Search for the cell housing the specified text and yield its [x, y] center coordinate. 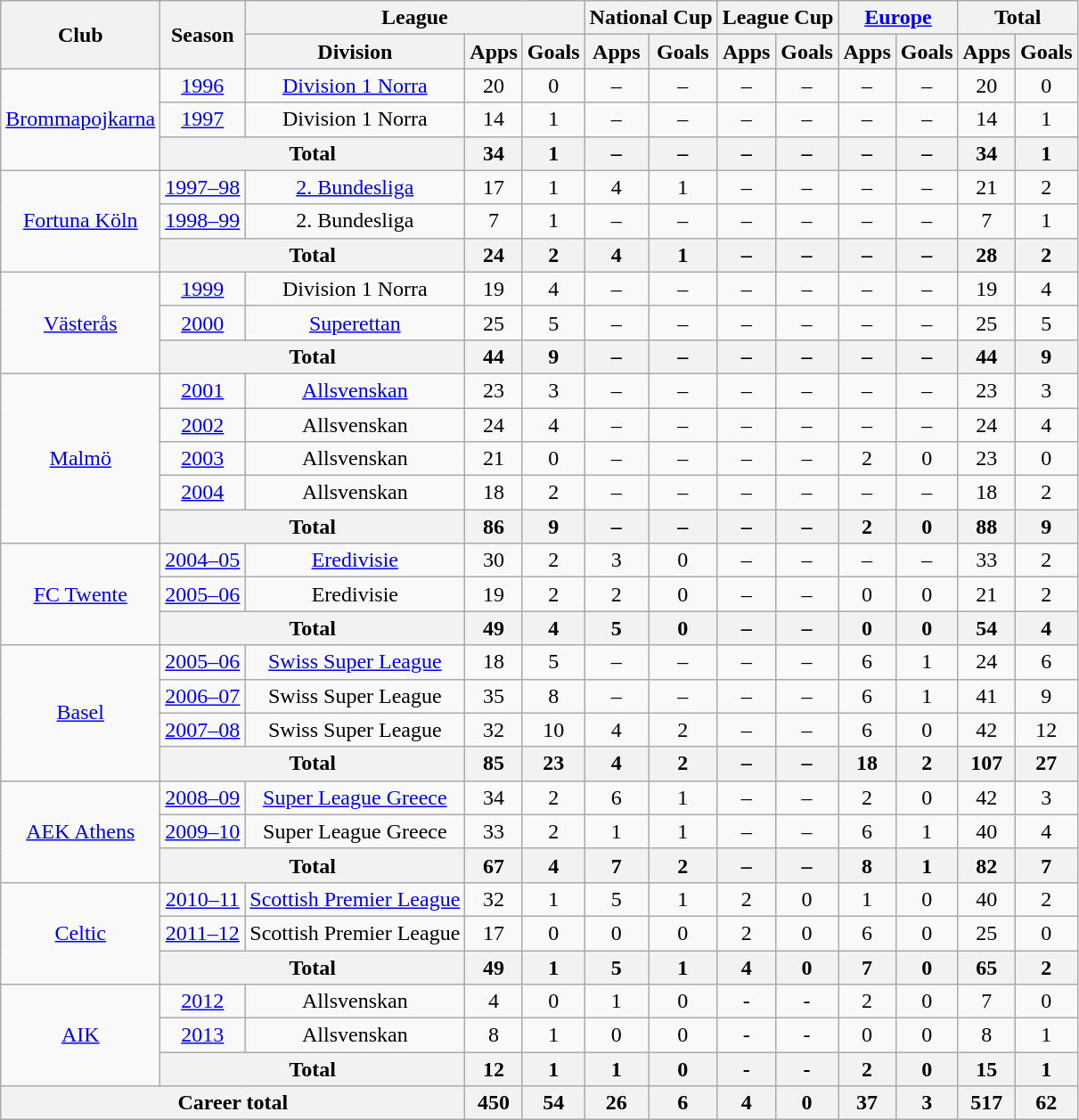
37 [867, 1103]
Division [355, 52]
1997 [203, 119]
Celtic [80, 933]
35 [494, 696]
Career total [233, 1103]
Basel [80, 713]
2001 [203, 390]
Season [203, 35]
2006–07 [203, 696]
15 [986, 1069]
82 [986, 865]
1998–99 [203, 221]
National Cup [650, 18]
Europe [898, 18]
85 [494, 764]
88 [986, 527]
2002 [203, 425]
2012 [203, 1001]
Brommapojkarna [80, 119]
10 [553, 730]
67 [494, 865]
1999 [203, 289]
Västerås [80, 323]
30 [494, 560]
2010–11 [203, 899]
2011–12 [203, 933]
65 [986, 967]
FC Twente [80, 594]
AEK Athens [80, 831]
League Cup [778, 18]
2008–09 [203, 797]
2004–05 [203, 560]
517 [986, 1103]
450 [494, 1103]
107 [986, 764]
28 [986, 255]
2007–08 [203, 730]
League [415, 18]
86 [494, 527]
Superettan [355, 323]
41 [986, 696]
2004 [203, 493]
Malmö [80, 458]
62 [1046, 1103]
26 [617, 1103]
27 [1046, 764]
Club [80, 35]
AIK [80, 1035]
2013 [203, 1035]
2000 [203, 323]
2009–10 [203, 831]
1997–98 [203, 187]
1996 [203, 86]
Fortuna Köln [80, 221]
2003 [203, 459]
